Identify which cell holds the provided text, then report its (x, y) central coordinate. 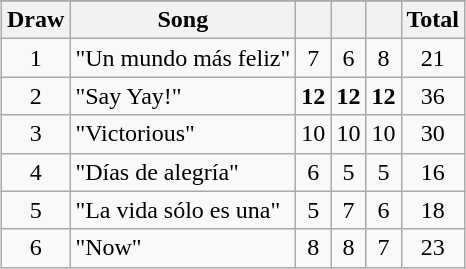
"Victorious" (183, 134)
"Now" (183, 248)
"Un mundo más feliz" (183, 58)
4 (35, 172)
21 (433, 58)
18 (433, 210)
2 (35, 96)
Draw (35, 20)
Total (433, 20)
1 (35, 58)
16 (433, 172)
23 (433, 248)
36 (433, 96)
3 (35, 134)
30 (433, 134)
"La vida sólo es una" (183, 210)
Song (183, 20)
"Días de alegría" (183, 172)
"Say Yay!" (183, 96)
